Return [x, y] of the center of cell containing provided text 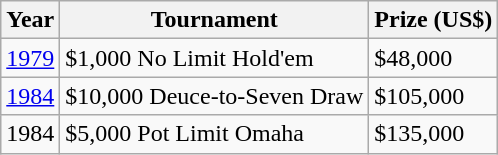
$48,000 [434, 58]
$105,000 [434, 96]
1979 [30, 58]
Prize (US$) [434, 20]
$5,000 Pot Limit Omaha [214, 134]
$1,000 No Limit Hold'em [214, 58]
Year [30, 20]
Tournament [214, 20]
$135,000 [434, 134]
$10,000 Deuce-to-Seven Draw [214, 96]
